Return the (x, y) coordinate for the center point of the cell that contains the specified text.  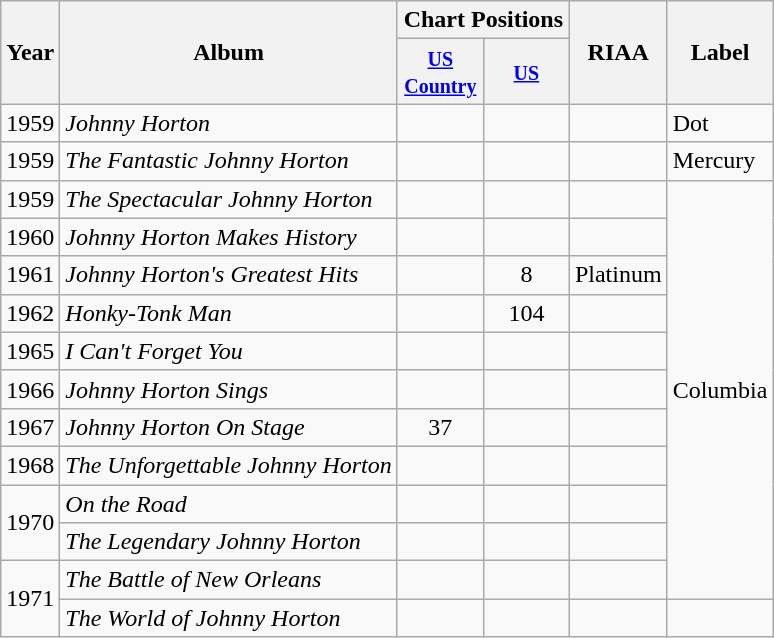
The Spectacular Johnny Horton (228, 199)
1961 (30, 275)
Johnny Horton (228, 123)
1970 (30, 522)
8 (526, 275)
1960 (30, 237)
Year (30, 52)
The Legendary Johnny Horton (228, 542)
Johnny Horton's Greatest Hits (228, 275)
On the Road (228, 503)
I Can't Forget You (228, 351)
1968 (30, 465)
1967 (30, 427)
Honky-Tonk Man (228, 313)
Chart Positions (483, 20)
The Unforgettable Johnny Horton (228, 465)
Dot (720, 123)
Platinum (618, 275)
Album (228, 52)
US (526, 72)
Johnny Horton Sings (228, 389)
1965 (30, 351)
1966 (30, 389)
1962 (30, 313)
US Country (440, 72)
Johnny Horton Makes History (228, 237)
104 (526, 313)
1971 (30, 599)
Label (720, 52)
RIAA (618, 52)
37 (440, 427)
The World of Johnny Horton (228, 618)
Johnny Horton On Stage (228, 427)
Mercury (720, 161)
Columbia (720, 390)
The Battle of New Orleans (228, 580)
The Fantastic Johnny Horton (228, 161)
